Provide the (X, Y) coordinate of the cell's center where the given text is located.  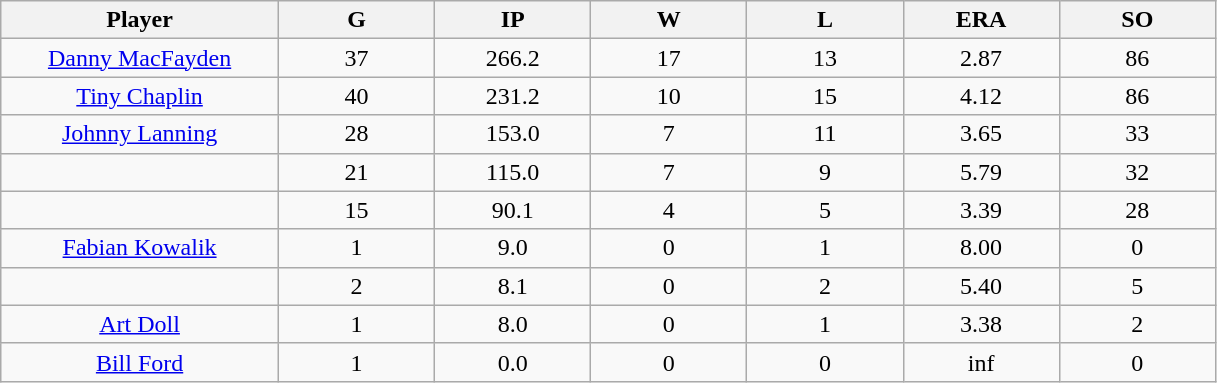
8.0 (513, 324)
8.1 (513, 286)
9 (825, 172)
2.87 (981, 58)
Player (140, 20)
4.12 (981, 96)
32 (1137, 172)
0.0 (513, 362)
Johnny Lanning (140, 134)
Fabian Kowalik (140, 248)
10 (669, 96)
9.0 (513, 248)
3.38 (981, 324)
3.39 (981, 210)
4 (669, 210)
8.00 (981, 248)
33 (1137, 134)
G (356, 20)
W (669, 20)
266.2 (513, 58)
Tiny Chaplin (140, 96)
L (825, 20)
37 (356, 58)
ERA (981, 20)
231.2 (513, 96)
21 (356, 172)
5.79 (981, 172)
17 (669, 58)
40 (356, 96)
SO (1137, 20)
IP (513, 20)
11 (825, 134)
5.40 (981, 286)
153.0 (513, 134)
13 (825, 58)
Danny MacFayden (140, 58)
inf (981, 362)
90.1 (513, 210)
115.0 (513, 172)
Bill Ford (140, 362)
3.65 (981, 134)
Art Doll (140, 324)
